Scan for the cell matching the given text and deliver its [X, Y] coordinate at center. 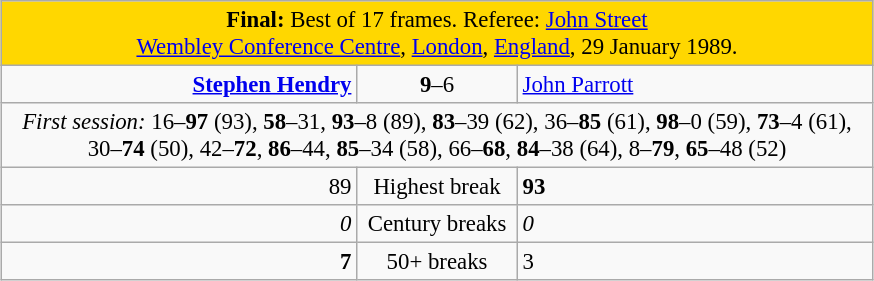
John Parrott [695, 85]
Final: Best of 17 frames. Referee: John StreetWembley Conference Centre, London, England, 29 January 1989. [437, 34]
9–6 [438, 85]
Highest break [438, 187]
50+ breaks [438, 262]
93 [695, 187]
7 [179, 262]
Stephen Hendry [179, 85]
Century breaks [438, 224]
3 [695, 262]
89 [179, 187]
